Output the [x, y] coordinate of the center of the cell containing the given text.  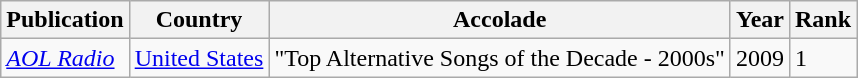
Rank [822, 20]
Country [199, 20]
AOL Radio [65, 58]
United States [199, 58]
Accolade [500, 20]
Year [760, 20]
2009 [760, 58]
"Top Alternative Songs of the Decade - 2000s" [500, 58]
Publication [65, 20]
1 [822, 58]
